Find where the given text appears and provide that cell's center as [x, y] coordinate. 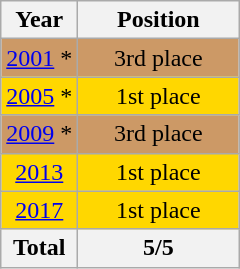
Year [40, 20]
Total [40, 248]
2001 * [40, 58]
2005 * [40, 96]
2013 [40, 172]
Position [158, 20]
2017 [40, 210]
2009 * [40, 134]
5/5 [158, 248]
